Scan for the cell matching the given text and deliver its [x, y] coordinate at center. 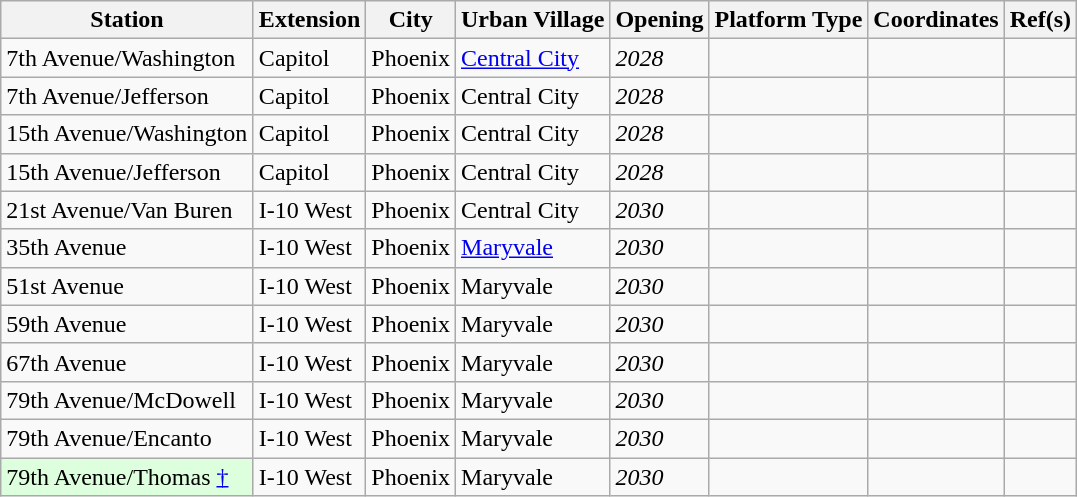
7th Avenue/Jefferson [128, 96]
35th Avenue [128, 248]
Ref(s) [1040, 20]
21st Avenue/Van Buren [128, 210]
Platform Type [788, 20]
Coordinates [936, 20]
59th Avenue [128, 324]
Station [128, 20]
Extension [309, 20]
79th Avenue/Thomas † [128, 477]
79th Avenue/McDowell [128, 400]
67th Avenue [128, 362]
7th Avenue/Washington [128, 58]
Opening [660, 20]
51st Avenue [128, 286]
15th Avenue/Washington [128, 134]
15th Avenue/Jefferson [128, 172]
79th Avenue/Encanto [128, 438]
City [411, 20]
Urban Village [533, 20]
